Pinpoint the cell where the given text exists, returning its [x, y] midpoint coordinate. 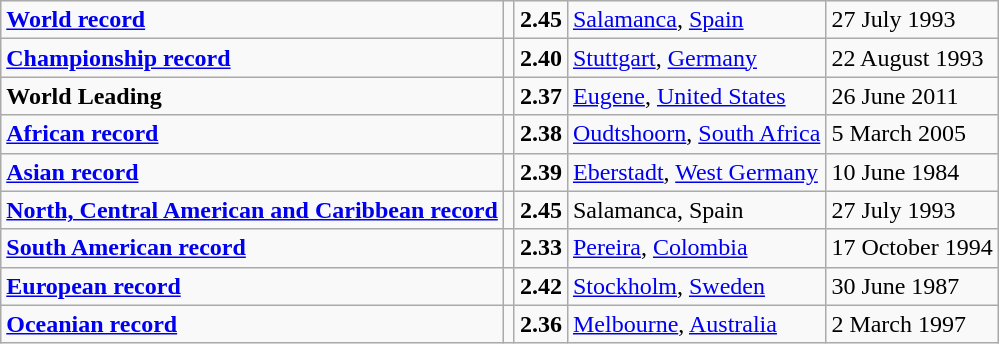
World Leading [252, 96]
Asian record [252, 172]
2.39 [540, 172]
10 June 1984 [912, 172]
Eugene, United States [696, 96]
Stuttgart, Germany [696, 58]
2.40 [540, 58]
2.42 [540, 286]
Melbourne, Australia [696, 324]
South American record [252, 248]
African record [252, 134]
2 March 1997 [912, 324]
Pereira, Colombia [696, 248]
2.36 [540, 324]
Eberstadt, West Germany [696, 172]
Championship record [252, 58]
22 August 1993 [912, 58]
European record [252, 286]
2.37 [540, 96]
Stockholm, Sweden [696, 286]
Oceanian record [252, 324]
2.33 [540, 248]
30 June 1987 [912, 286]
Oudtshoorn, South Africa [696, 134]
17 October 1994 [912, 248]
North, Central American and Caribbean record [252, 210]
26 June 2011 [912, 96]
2.38 [540, 134]
5 March 2005 [912, 134]
World record [252, 20]
